Search for the cell housing the specified text and yield its [X, Y] center coordinate. 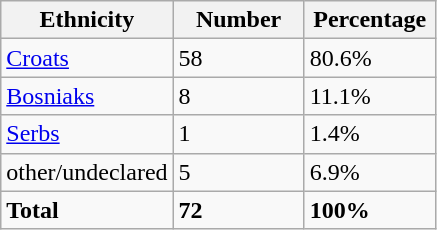
80.6% [370, 58]
Serbs [87, 134]
Croats [87, 58]
Total [87, 210]
58 [238, 58]
Percentage [370, 20]
1.4% [370, 134]
8 [238, 96]
other/undeclared [87, 172]
6.9% [370, 172]
5 [238, 172]
Ethnicity [87, 20]
Number [238, 20]
1 [238, 134]
72 [238, 210]
100% [370, 210]
11.1% [370, 96]
Bosniaks [87, 96]
